Output the (x, y) coordinate of the center of the cell containing the given text.  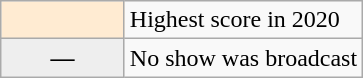
Highest score in 2020 (243, 20)
No show was broadcast (243, 58)
— (63, 58)
